Provide the [x, y] coordinate of the cell's center where the given text is located.  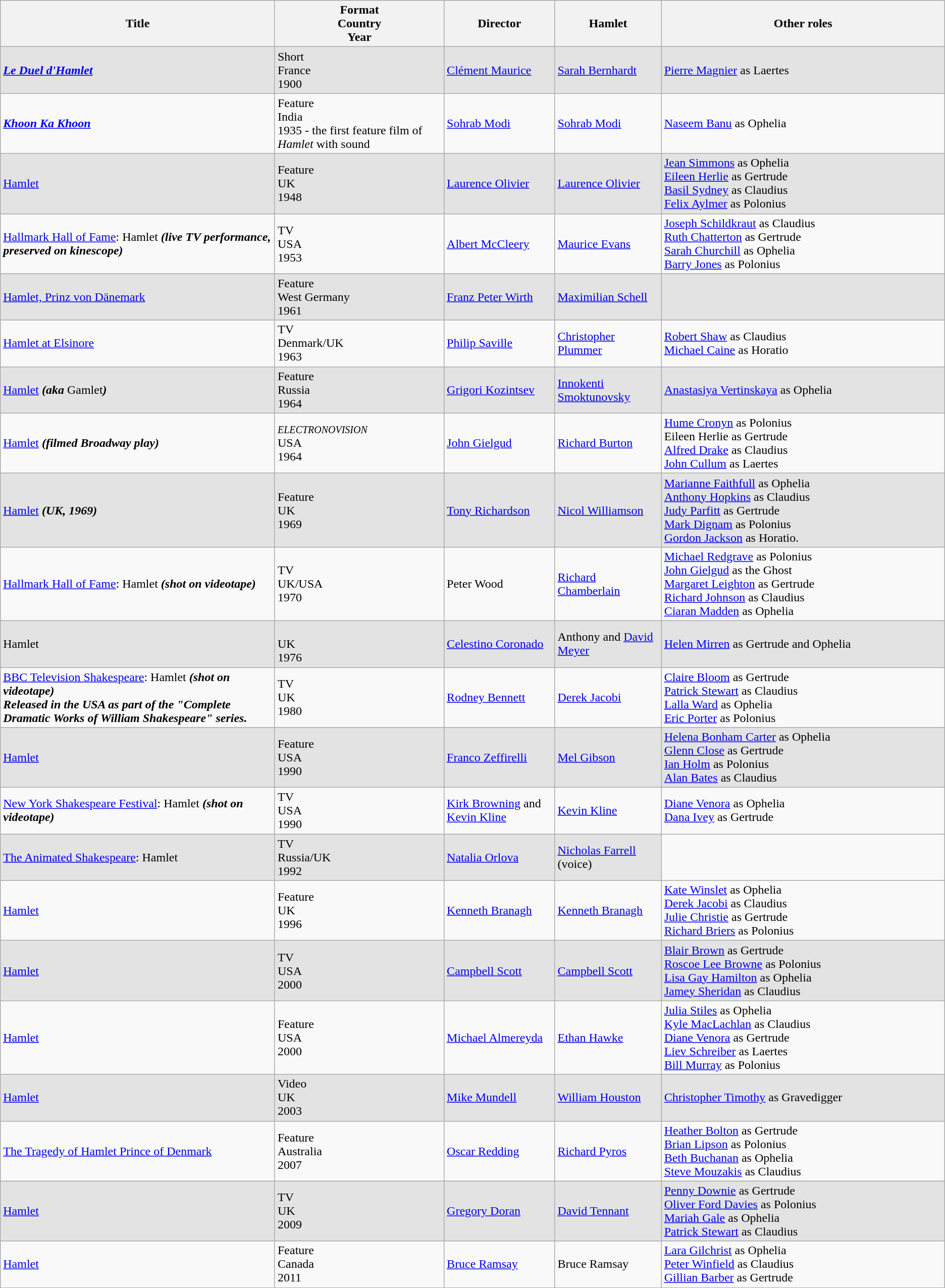
VideoUK2003 [359, 1098]
TVUSA2000 [359, 970]
Franco Zeffirelli [500, 757]
Naseem Banu as Ophelia [803, 123]
Claire Bloom as GertrudePatrick Stewart as ClaudiusLalla Ward as OpheliaEric Porter as Polonius [803, 698]
TVRussia/UK1992 [359, 857]
Title [138, 24]
Hallmark Hall of Fame: Hamlet (shot on videotape) [138, 584]
Philip Saville [500, 343]
Hume Cronyn as PoloniusEileen Herlie as Gertrude Alfred Drake as ClaudiusJohn Cullum as Laertes [803, 443]
Christopher Plummer [608, 343]
Christopher Timothy as Gravedigger [803, 1098]
Richard Burton [608, 443]
Rodney Bennett [500, 698]
Mike Mundell [500, 1098]
Pierre Magnier as Laertes [803, 70]
Innokenti Smoktunovsky [608, 390]
Heather Bolton as GertrudeBrian Lipson as PoloniusBeth Buchanan as OpheliaSteve Mouzakis as Claudius [803, 1151]
Mel Gibson [608, 757]
Helen Mirren as Gertrude and Ophelia [803, 644]
FeatureUSA2000 [359, 1038]
Gregory Doran [500, 1211]
Lara Gilchrist as OpheliaPeter Winfield as ClaudiusGillian Barber as Gertrude [803, 1264]
Marianne Faithfull as OpheliaAnthony Hopkins as ClaudiusJudy Parfitt as GertrudeMark Dignam as PoloniusGordon Jackson as Horatio. [803, 510]
Hamlet at Elsinore [138, 343]
Grigori Kozintsev [500, 390]
The Animated Shakespeare: Hamlet [138, 857]
Anastasiya Vertinskaya as Ophelia [803, 390]
David Tennant [608, 1211]
Albert McCleery [500, 243]
Clément Maurice [500, 70]
Franz Peter Wirth [500, 297]
Hallmark Hall of Fame: Hamlet (live TV performance, preserved on kinescope) [138, 243]
FormatCountryYear [359, 24]
Ethan Hawke [608, 1038]
Kirk Browning and Kevin Kline [500, 811]
Kate Winslet as OpheliaDerek Jacobi as ClaudiusJulie Christie as GertrudeRichard Briers as Polonius [803, 911]
Helena Bonham Carter as OpheliaGlenn Close as GertrudeIan Holm as PoloniusAlan Bates as Claudius [803, 757]
Nicol Williamson [608, 510]
ShortFrance1900 [359, 70]
Penny Downie as GertrudeOliver Ford Davies as PoloniusMariah Gale as OpheliaPatrick Stewart as Claudius [803, 1211]
Anthony and David Meyer [608, 644]
Diane Venora as OpheliaDana Ivey as Gertrude [803, 811]
Robert Shaw as ClaudiusMichael Caine as Horatio [803, 343]
Blair Brown as GertrudeRoscoe Lee Browne as PoloniusLisa Gay Hamilton as OpheliaJamey Sheridan as Claudius [803, 970]
FeatureUSA1990 [359, 757]
Richard Pyros [608, 1151]
FeatureUK1996 [359, 911]
TVUK1980 [359, 698]
TVUK2009 [359, 1211]
Le Duel d'Hamlet [138, 70]
ELECTRONOVISIONUSA1964 [359, 443]
Joseph Schildkraut as ClaudiusRuth Chatterton as GertrudeSarah Churchill as OpheliaBarry Jones as Polonius [803, 243]
Celestino Coronado [500, 644]
Khoon Ka Khoon [138, 123]
New York Shakespeare Festival: Hamlet (shot on videotape) [138, 811]
Richard Chamberlain [608, 584]
Nicholas Farrell (voice) [608, 857]
Hamlet (UK, 1969) [138, 510]
FeatureRussia1964 [359, 390]
Derek Jacobi [608, 698]
TVDenmark/UK1963 [359, 343]
Other roles [803, 24]
Michael Almereyda [500, 1038]
Kevin Kline [608, 811]
Sarah Bernhardt [608, 70]
FeatureIndia1935 - the first feature film of Hamlet with sound [359, 123]
FeatureWest Germany1961 [359, 297]
Hamlet (filmed Broadway play) [138, 443]
The Tragedy of Hamlet Prince of Denmark [138, 1151]
Jean Simmons as OpheliaEileen Herlie as GertrudeBasil Sydney as ClaudiusFelix Aylmer as Polonius [803, 184]
Maximilian Schell [608, 297]
TVUK/USA1970 [359, 584]
Tony Richardson [500, 510]
TVUSA1953 [359, 243]
Michael Redgrave as PoloniusJohn Gielgud as the Ghost Margaret Leighton as GertrudeRichard Johnson as ClaudiusCiaran Madden as Ophelia [803, 584]
FeatureCanada2011 [359, 1264]
William Houston [608, 1098]
Oscar Redding [500, 1151]
Director [500, 24]
FeatureUK1969 [359, 510]
FeatureAustralia2007 [359, 1151]
Peter Wood [500, 584]
TVUSA1990 [359, 811]
Hamlet (aka Gamlet) [138, 390]
UK1976 [359, 644]
Maurice Evans [608, 243]
Julia Stiles as OpheliaKyle MacLachlan as ClaudiusDiane Venora as GertrudeLiev Schreiber as LaertesBill Murray as Polonius [803, 1038]
BBC Television Shakespeare: Hamlet (shot on videotape)Released in the USA as part of the "Complete Dramatic Works of William Shakespeare" series. [138, 698]
Natalia Orlova [500, 857]
Hamlet, Prinz von Dänemark [138, 297]
John Gielgud [500, 443]
FeatureUK1948 [359, 184]
